Extract the (X, Y) coordinate from the center of the cell holding the provided text.  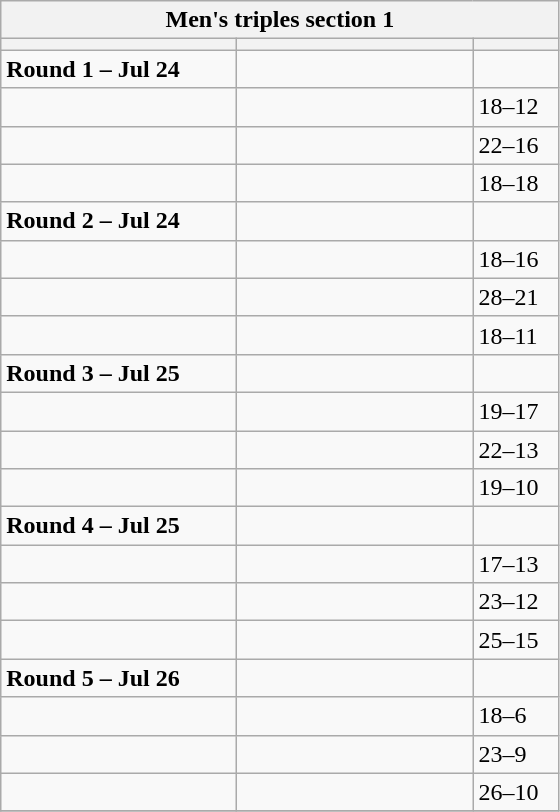
18–18 (516, 183)
18–6 (516, 716)
26–10 (516, 792)
Men's triples section 1 (280, 20)
19–10 (516, 488)
Round 3 – Jul 25 (119, 373)
22–16 (516, 145)
19–17 (516, 411)
28–21 (516, 297)
25–15 (516, 640)
17–13 (516, 564)
23–12 (516, 602)
18–16 (516, 259)
18–12 (516, 107)
Round 2 – Jul 24 (119, 221)
22–13 (516, 449)
23–9 (516, 754)
Round 1 – Jul 24 (119, 69)
Round 4 – Jul 25 (119, 526)
Round 5 – Jul 26 (119, 678)
18–11 (516, 335)
